Return (x, y) of the center of cell containing provided text 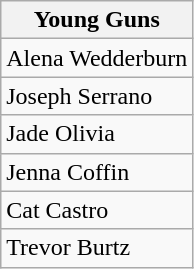
Young Guns (97, 20)
Joseph Serrano (97, 96)
Jenna Coffin (97, 172)
Alena Wedderburn (97, 58)
Cat Castro (97, 210)
Trevor Burtz (97, 248)
Jade Olivia (97, 134)
